Return the (X, Y) coordinate for the center point of the cell that contains the specified text.  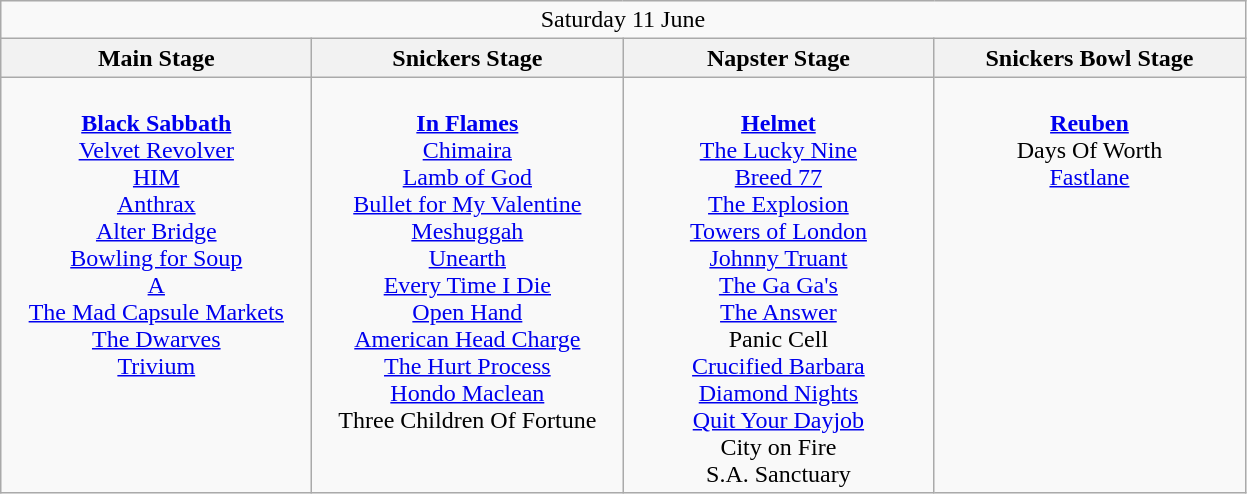
Saturday 11 June (623, 20)
Snickers Bowl Stage (1090, 58)
Reuben Days Of Worth Fastlane (1090, 285)
Main Stage (156, 58)
Napster Stage (778, 58)
Snickers Stage (468, 58)
Black Sabbath Velvet Revolver HIM Anthrax Alter Bridge Bowling for Soup A The Mad Capsule Markets The Dwarves Trivium (156, 285)
